Output the [X, Y] coordinate of the center of the cell containing the given text.  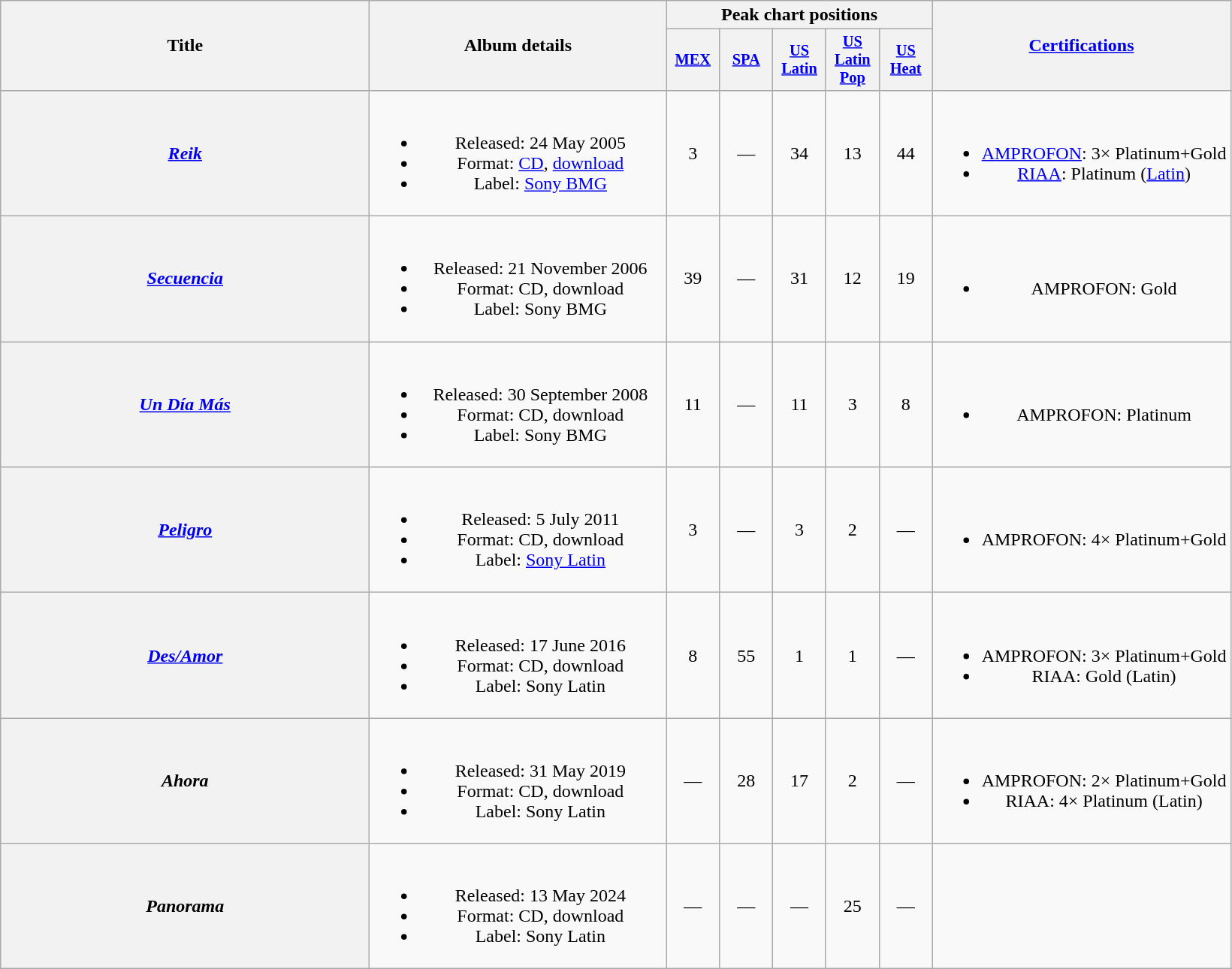
Des/Amor [185, 655]
28 [747, 781]
Peligro [185, 530]
Album details [518, 46]
31 [799, 279]
Panorama [185, 906]
Released: 30 September 2008Format: CD, downloadLabel: Sony BMG [518, 404]
12 [852, 279]
SPA [747, 60]
Released: 5 July 2011Format: CD, downloadLabel: Sony Latin [518, 530]
Title [185, 46]
55 [747, 655]
Peak chart positions [799, 15]
AMPROFON: 3× Platinum+GoldRIAA: Gold (Latin) [1082, 655]
AMPROFON: 2× Platinum+GoldRIAA: 4× Platinum (Latin) [1082, 781]
17 [799, 781]
AMPROFON: 3× Platinum+GoldRIAA: Platinum (Latin) [1082, 153]
Un Día Más [185, 404]
Released: 24 May 2005Format: CD, downloadLabel: Sony BMG [518, 153]
Released: 13 May 2024Format: CD, downloadLabel: Sony Latin [518, 906]
44 [906, 153]
US Latin Pop [852, 60]
Released: 31 May 2019Format: CD, downloadLabel: Sony Latin [518, 781]
AMPROFON: 4× Platinum+Gold [1082, 530]
AMPROFON: Platinum [1082, 404]
25 [852, 906]
39 [693, 279]
Secuencia [185, 279]
Reik [185, 153]
Released: 21 November 2006Format: CD, downloadLabel: Sony BMG [518, 279]
19 [906, 279]
34 [799, 153]
USHeat [906, 60]
Ahora [185, 781]
AMPROFON: Gold [1082, 279]
Released: 17 June 2016Format: CD, downloadLabel: Sony Latin [518, 655]
13 [852, 153]
MEX [693, 60]
US Latin [799, 60]
Certifications [1082, 46]
